Capture the cell that displays the provided text and extract its (X, Y) central coordinate. 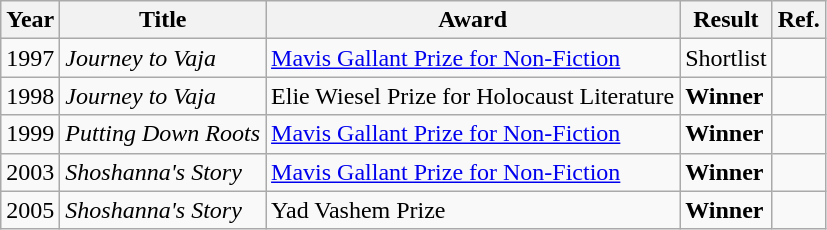
Ref. (798, 20)
2005 (30, 210)
Yad Vashem Prize (473, 210)
1998 (30, 96)
Title (163, 20)
Year (30, 20)
Elie Wiesel Prize for Holocaust Literature (473, 96)
Putting Down Roots (163, 134)
1997 (30, 58)
Shortlist (726, 58)
Award (473, 20)
1999 (30, 134)
2003 (30, 172)
Result (726, 20)
